Locate the cell with the specified text and output its (X, Y) center coordinate. 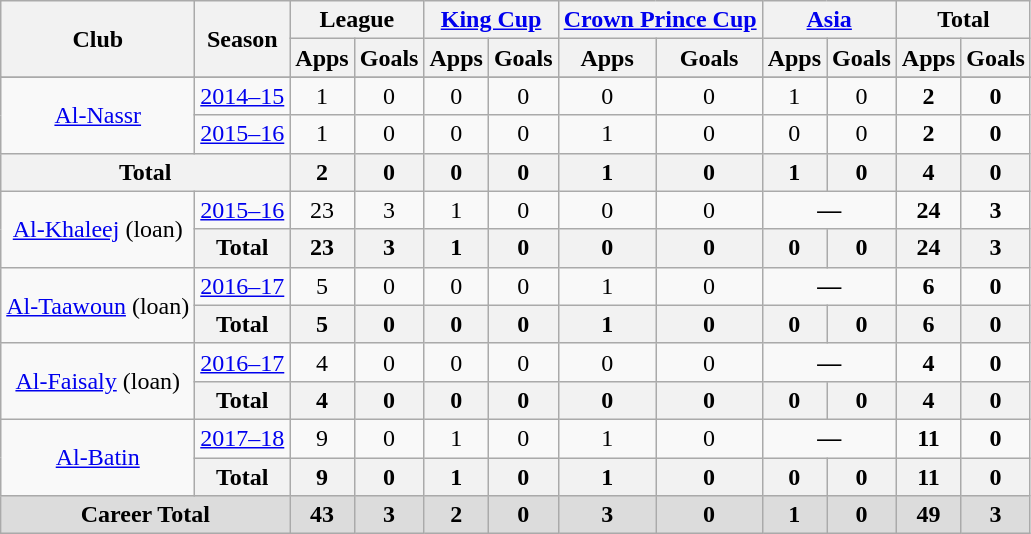
Al-Taawoun (loan) (98, 305)
Career Total (146, 515)
49 (928, 515)
Crown Prince Cup (660, 20)
Asia (829, 20)
2017–18 (242, 438)
43 (322, 515)
Al-Batin (98, 457)
Season (242, 39)
Al-Faisaly (loan) (98, 381)
2014–15 (242, 96)
Club (98, 39)
League (357, 20)
King Cup (491, 20)
Al-Nassr (98, 115)
Al-Khaleej (loan) (98, 229)
